Return [X, Y] of the center of cell containing provided text 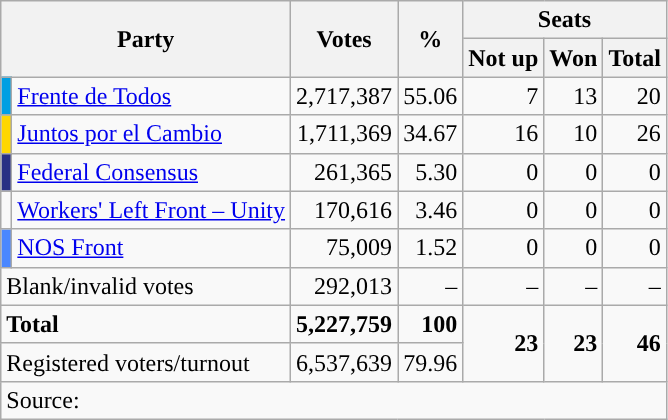
Frente de Todos [152, 96]
Source: [334, 400]
34.67 [430, 134]
Federal Consensus [152, 172]
7 [504, 96]
75,009 [344, 248]
79.96 [430, 362]
55.06 [430, 96]
46 [635, 343]
5.30 [430, 172]
Not up [504, 58]
Registered voters/turnout [146, 362]
6,537,639 [344, 362]
Seats [565, 20]
5,227,759 [344, 324]
20 [635, 96]
1.52 [430, 248]
Party [146, 39]
1,711,369 [344, 134]
NOS Front [152, 248]
Won [574, 58]
3.46 [430, 210]
292,013 [344, 286]
10 [574, 134]
170,616 [344, 210]
16 [504, 134]
100 [430, 324]
26 [635, 134]
Votes [344, 39]
2,717,387 [344, 96]
Blank/invalid votes [146, 286]
Juntos por el Cambio [152, 134]
13 [574, 96]
% [430, 39]
Workers' Left Front – Unity [152, 210]
261,365 [344, 172]
